Output the (X, Y) coordinate of the center of the cell containing the given text.  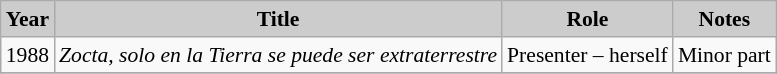
Presenter – herself (588, 55)
Year (28, 19)
1988 (28, 55)
Zocta, solo en la Tierra se puede ser extraterrestre (278, 55)
Title (278, 19)
Minor part (724, 55)
Role (588, 19)
Notes (724, 19)
